Provide the (x, y) coordinate of the cell's center where the given text is located.  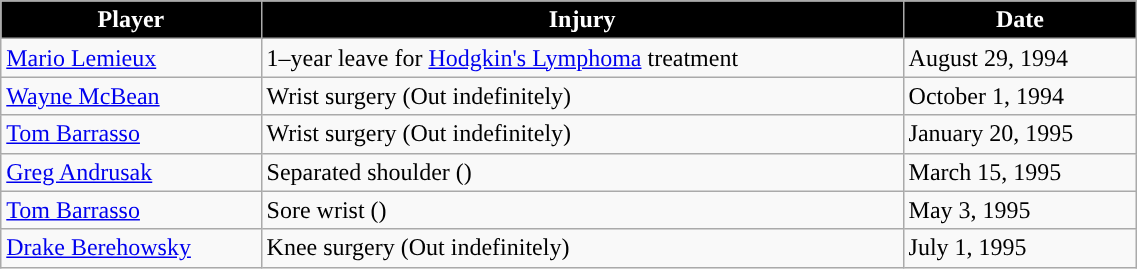
March 15, 1995 (1020, 172)
Separated shoulder () (582, 172)
Player (131, 20)
1–year leave for Hodgkin's Lymphoma treatment (582, 58)
Knee surgery (Out indefinitely) (582, 248)
May 3, 1995 (1020, 210)
Wayne McBean (131, 96)
Date (1020, 20)
Drake Berehowsky (131, 248)
Greg Andrusak (131, 172)
Injury (582, 20)
August 29, 1994 (1020, 58)
January 20, 1995 (1020, 134)
October 1, 1994 (1020, 96)
July 1, 1995 (1020, 248)
Sore wrist () (582, 210)
Mario Lemieux (131, 58)
